Provide the (x, y) coordinate of the cell's center where the given text is located.  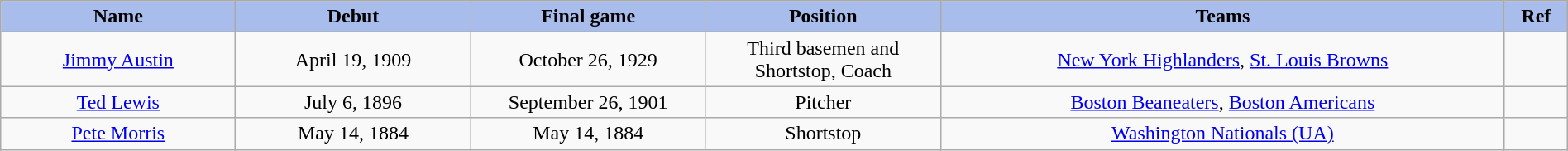
Shortstop (823, 134)
Ref (1536, 17)
October 26, 1929 (588, 60)
Ted Lewis (118, 102)
Jimmy Austin (118, 60)
Final game (588, 17)
Third basemen and Shortstop, Coach (823, 60)
Washington Nationals (UA) (1222, 134)
Debut (353, 17)
July 6, 1896 (353, 102)
Pete Morris (118, 134)
Boston Beaneaters, Boston Americans (1222, 102)
Teams (1222, 17)
April 19, 1909 (353, 60)
New York Highlanders, St. Louis Browns (1222, 60)
Pitcher (823, 102)
September 26, 1901 (588, 102)
Name (118, 17)
Position (823, 17)
